Identify which cell holds the provided text, then report its [X, Y] central coordinate. 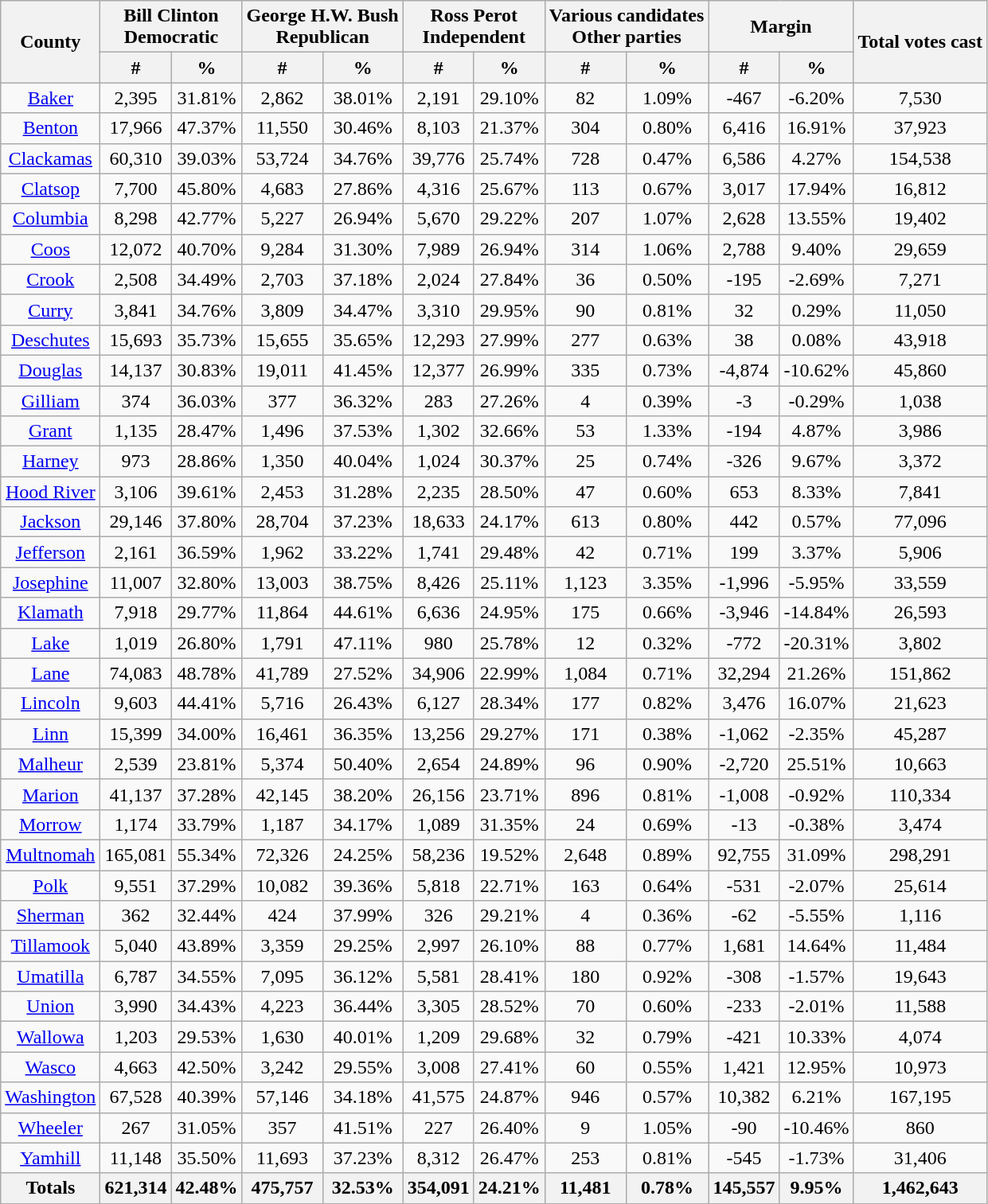
31.81% [207, 98]
29.55% [363, 1067]
26.10% [510, 946]
0.90% [667, 764]
8,103 [438, 128]
55.34% [207, 855]
Hood River [51, 492]
-772 [744, 643]
32.53% [363, 1188]
14,137 [135, 370]
Umatilla [51, 976]
53 [585, 431]
0.89% [667, 855]
29.21% [510, 916]
Grant [51, 431]
30.37% [510, 462]
44.61% [363, 613]
171 [585, 734]
896 [585, 794]
35.50% [207, 1158]
0.50% [667, 279]
0.79% [667, 1037]
3,474 [920, 824]
7,271 [920, 279]
31,406 [920, 1158]
70 [585, 1007]
9,551 [135, 886]
23.81% [207, 764]
4.27% [817, 158]
7,530 [920, 98]
3,802 [920, 643]
45,287 [920, 734]
-194 [744, 431]
24.95% [510, 613]
4,074 [920, 1037]
-10.62% [817, 370]
38.75% [363, 583]
96 [585, 764]
26.47% [510, 1158]
Wheeler [51, 1128]
335 [585, 370]
0.47% [667, 158]
0.66% [667, 613]
-10.46% [817, 1128]
Bill ClintonDemocratic [171, 27]
-421 [744, 1037]
Benton [51, 128]
1,962 [282, 552]
36.35% [363, 734]
0.55% [667, 1067]
31.05% [207, 1128]
253 [585, 1158]
35.73% [207, 340]
0.77% [667, 946]
George H.W. BushRepublican [322, 27]
5,581 [438, 976]
3,305 [438, 1007]
-13 [744, 824]
2,024 [438, 279]
31.28% [363, 492]
41.51% [363, 1128]
298,291 [920, 855]
16,461 [282, 734]
1,116 [920, 916]
177 [585, 703]
40.70% [207, 249]
8.33% [817, 492]
-4,874 [744, 370]
277 [585, 340]
40.01% [363, 1037]
12,293 [438, 340]
-1,996 [744, 583]
27.99% [510, 340]
283 [438, 400]
-233 [744, 1007]
8,298 [135, 219]
167,195 [920, 1097]
37.18% [363, 279]
374 [135, 400]
42.50% [207, 1067]
-5.95% [817, 583]
10,973 [920, 1067]
36.32% [363, 400]
31.35% [510, 824]
362 [135, 916]
0.38% [667, 734]
973 [135, 462]
26.99% [510, 370]
24.17% [510, 522]
12,377 [438, 370]
36.03% [207, 400]
Union [51, 1007]
9.67% [817, 462]
74,083 [135, 673]
Morrow [51, 824]
45,860 [920, 370]
34.43% [207, 1007]
67,528 [135, 1097]
728 [585, 158]
34.49% [207, 279]
2,235 [438, 492]
Washington [51, 1097]
30.83% [207, 370]
County [51, 41]
13.55% [817, 219]
22.71% [510, 886]
12,072 [135, 249]
16,812 [920, 189]
314 [585, 249]
2,703 [282, 279]
0.78% [667, 1188]
1.33% [667, 431]
27.26% [510, 400]
377 [282, 400]
28.50% [510, 492]
Columbia [51, 219]
13,003 [282, 583]
10,663 [920, 764]
1,135 [135, 431]
32,294 [744, 673]
2,161 [135, 552]
Yamhill [51, 1158]
-1.57% [817, 976]
23.71% [510, 794]
0.36% [667, 916]
6,636 [438, 613]
36.44% [363, 1007]
9 [585, 1128]
34.00% [207, 734]
2,862 [282, 98]
12 [585, 643]
11,588 [920, 1007]
Total votes cast [920, 41]
5,818 [438, 886]
-5.55% [817, 916]
13,256 [438, 734]
44.41% [207, 703]
3,008 [438, 1067]
0.82% [667, 703]
424 [282, 916]
29.53% [207, 1037]
Douglas [51, 370]
1,350 [282, 462]
Clackamas [51, 158]
39.03% [207, 158]
-1,008 [744, 794]
-2.07% [817, 886]
1.07% [667, 219]
1,123 [585, 583]
27.41% [510, 1067]
57,146 [282, 1097]
613 [585, 522]
92,755 [744, 855]
47.11% [363, 643]
41,137 [135, 794]
154,538 [920, 158]
3,809 [282, 310]
Sherman [51, 916]
267 [135, 1128]
12.95% [817, 1067]
11,050 [920, 310]
-6.20% [817, 98]
-2.01% [817, 1007]
0.73% [667, 370]
3.37% [817, 552]
163 [585, 886]
24.21% [510, 1188]
1,421 [744, 1067]
28.34% [510, 703]
34.18% [363, 1097]
15,655 [282, 340]
60 [585, 1067]
58,236 [438, 855]
304 [585, 128]
11,550 [282, 128]
7,989 [438, 249]
24.87% [510, 1097]
Klamath [51, 613]
1,791 [282, 643]
151,862 [920, 673]
-467 [744, 98]
32.80% [207, 583]
16.91% [817, 128]
29.48% [510, 552]
2,191 [438, 98]
7,841 [920, 492]
-308 [744, 976]
Wallowa [51, 1037]
11,484 [920, 946]
980 [438, 643]
14.64% [817, 946]
29.77% [207, 613]
165,081 [135, 855]
26.80% [207, 643]
1,302 [438, 431]
3,990 [135, 1007]
25,614 [920, 886]
39,776 [438, 158]
4,316 [438, 189]
0.74% [667, 462]
36.59% [207, 552]
0.64% [667, 886]
8,312 [438, 1158]
175 [585, 613]
6.21% [817, 1097]
-90 [744, 1128]
4,683 [282, 189]
Wasco [51, 1067]
10,382 [744, 1097]
7,700 [135, 189]
1,089 [438, 824]
Josephine [51, 583]
37.99% [363, 916]
31.30% [363, 249]
5,040 [135, 946]
34,906 [438, 673]
7,918 [135, 613]
Malheur [51, 764]
29.10% [510, 98]
9.40% [817, 249]
10.33% [817, 1037]
6,787 [135, 976]
40.04% [363, 462]
21,623 [920, 703]
-1,062 [744, 734]
72,326 [282, 855]
25 [585, 462]
19,643 [920, 976]
25.74% [510, 158]
0.32% [667, 643]
5,670 [438, 219]
29,146 [135, 522]
Linn [51, 734]
-195 [744, 279]
3,372 [920, 462]
21.37% [510, 128]
28.41% [510, 976]
946 [585, 1097]
24.25% [363, 855]
-531 [744, 886]
88 [585, 946]
110,334 [920, 794]
1,024 [438, 462]
Coos [51, 249]
37.29% [207, 886]
41,789 [282, 673]
4,663 [135, 1067]
28.52% [510, 1007]
36.12% [363, 976]
1,496 [282, 431]
1.06% [667, 249]
26.43% [363, 703]
8,426 [438, 583]
860 [920, 1128]
24.89% [510, 764]
357 [282, 1128]
28.47% [207, 431]
16.07% [817, 703]
Baker [51, 98]
0.08% [817, 340]
9.95% [817, 1188]
2,648 [585, 855]
-0.92% [817, 794]
19.52% [510, 855]
9,284 [282, 249]
28.86% [207, 462]
1,209 [438, 1037]
38.20% [363, 794]
2,997 [438, 946]
6,416 [744, 128]
1,741 [438, 552]
3,242 [282, 1067]
42.77% [207, 219]
-2,720 [744, 764]
Curry [51, 310]
29,659 [920, 249]
3,986 [920, 431]
27.52% [363, 673]
0.39% [667, 400]
-3,946 [744, 613]
-20.31% [817, 643]
15,693 [135, 340]
29.22% [510, 219]
Ross PerotIndependent [474, 27]
1,084 [585, 673]
42.48% [207, 1188]
1.05% [667, 1128]
27.86% [363, 189]
Jackson [51, 522]
2,788 [744, 249]
326 [438, 916]
10,082 [282, 886]
5,227 [282, 219]
653 [744, 492]
19,011 [282, 370]
Polk [51, 886]
37.80% [207, 522]
37,923 [920, 128]
25.78% [510, 643]
6,127 [438, 703]
22.99% [510, 673]
5,906 [920, 552]
3,017 [744, 189]
207 [585, 219]
0.92% [667, 976]
1.09% [667, 98]
4.87% [817, 431]
3,841 [135, 310]
1,630 [282, 1037]
1,203 [135, 1037]
34.47% [363, 310]
180 [585, 976]
1,462,643 [920, 1188]
53,724 [282, 158]
48.78% [207, 673]
45.80% [207, 189]
39.61% [207, 492]
Jefferson [51, 552]
227 [438, 1128]
27.84% [510, 279]
0.67% [667, 189]
-326 [744, 462]
47 [585, 492]
25.67% [510, 189]
15,399 [135, 734]
60,310 [135, 158]
33,559 [920, 583]
Marion [51, 794]
Crook [51, 279]
36 [585, 279]
-2.69% [817, 279]
41.45% [363, 370]
31.09% [817, 855]
47.37% [207, 128]
-3 [744, 400]
38 [744, 340]
90 [585, 310]
32.44% [207, 916]
21.26% [817, 673]
6,586 [744, 158]
1,174 [135, 824]
42 [585, 552]
18,633 [438, 522]
24 [585, 824]
4,223 [282, 1007]
42,145 [282, 794]
Totals [51, 1188]
37.53% [363, 431]
19,402 [920, 219]
82 [585, 98]
145,557 [744, 1188]
41,575 [438, 1097]
26,593 [920, 613]
11,693 [282, 1158]
Various candidatesOther parties [627, 27]
17.94% [817, 189]
354,091 [438, 1188]
26,156 [438, 794]
33.79% [207, 824]
11,864 [282, 613]
475,757 [282, 1188]
37.28% [207, 794]
29.68% [510, 1037]
28,704 [282, 522]
34.17% [363, 824]
2,508 [135, 279]
-0.29% [817, 400]
1,681 [744, 946]
43.89% [207, 946]
11,007 [135, 583]
17,966 [135, 128]
-545 [744, 1158]
29.27% [510, 734]
32.66% [510, 431]
3,359 [282, 946]
9,603 [135, 703]
5,374 [282, 764]
Gilliam [51, 400]
34.55% [207, 976]
40.39% [207, 1097]
1,038 [920, 400]
0.29% [817, 310]
7,095 [282, 976]
2,453 [282, 492]
50.40% [363, 764]
442 [744, 522]
11,148 [135, 1158]
26.40% [510, 1128]
Lincoln [51, 703]
39.36% [363, 886]
2,539 [135, 764]
-62 [744, 916]
3.35% [667, 583]
3,106 [135, 492]
25.51% [817, 764]
1,019 [135, 643]
77,096 [920, 522]
Lake [51, 643]
29.95% [510, 310]
-2.35% [817, 734]
11,481 [585, 1188]
Tillamook [51, 946]
-0.38% [817, 824]
Clatsop [51, 189]
29.25% [363, 946]
5,716 [282, 703]
2,654 [438, 764]
Deschutes [51, 340]
Margin [781, 27]
43,918 [920, 340]
35.65% [363, 340]
621,314 [135, 1188]
0.69% [667, 824]
113 [585, 189]
Harney [51, 462]
2,628 [744, 219]
2,395 [135, 98]
-14.84% [817, 613]
Lane [51, 673]
0.63% [667, 340]
Multnomah [51, 855]
3,476 [744, 703]
3,310 [438, 310]
38.01% [363, 98]
33.22% [363, 552]
199 [744, 552]
30.46% [363, 128]
-1.73% [817, 1158]
1,187 [282, 824]
25.11% [510, 583]
